Provide the (x, y) coordinate of the cell's center where the given text is located.  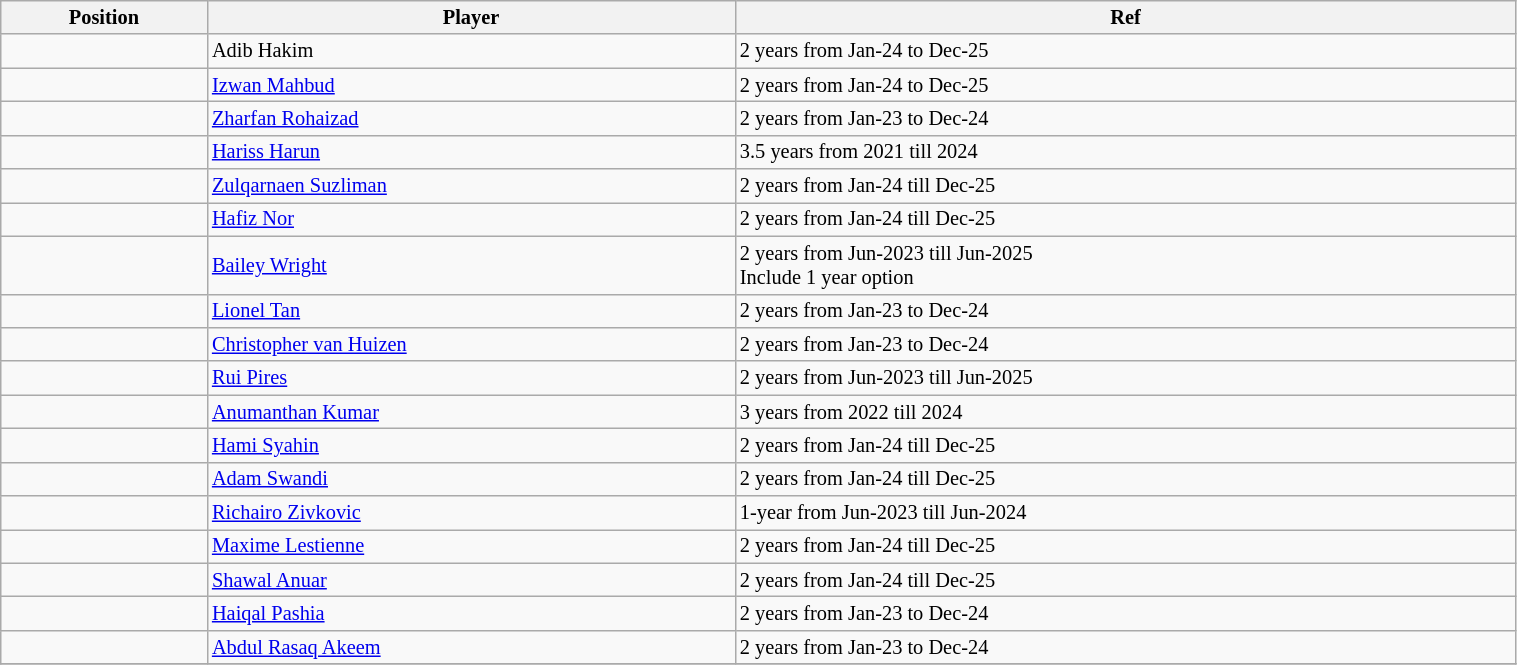
Haiqal Pashia (471, 613)
Adib Hakim (471, 51)
Zulqarnaen Suzliman (471, 186)
Hariss Harun (471, 152)
Christopher van Huizen (471, 344)
Rui Pires (471, 378)
3.5 years from 2021 till 2024 (1126, 152)
Ref (1126, 17)
Lionel Tan (471, 311)
Position (104, 17)
Richairo Zivkovic (471, 513)
Adam Swandi (471, 479)
Zharfan Rohaizad (471, 118)
Anumanthan Kumar (471, 412)
Hami Syahin (471, 445)
Maxime Lestienne (471, 546)
Izwan Mahbud (471, 85)
Player (471, 17)
Hafiz Nor (471, 219)
Bailey Wright (471, 265)
2 years from Jun-2023 till Jun-2025 Include 1 year option (1126, 265)
3 years from 2022 till 2024 (1126, 412)
2 years from Jun-2023 till Jun-2025 (1126, 378)
Shawal Anuar (471, 580)
Abdul Rasaq Akeem (471, 647)
1-year from Jun-2023 till Jun-2024 (1126, 513)
